Provide the [x, y] coordinate of the cell's center where the given text is located.  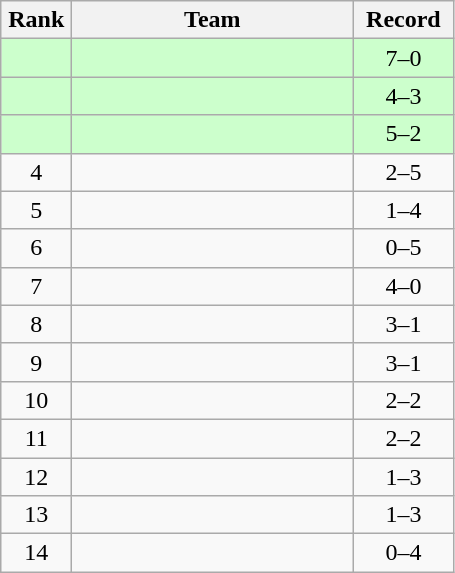
7 [36, 286]
4 [36, 172]
8 [36, 324]
4–3 [404, 96]
12 [36, 477]
5–2 [404, 134]
5 [36, 210]
4–0 [404, 286]
11 [36, 438]
13 [36, 515]
0–5 [404, 248]
1–4 [404, 210]
Team [212, 20]
Record [404, 20]
2–5 [404, 172]
7–0 [404, 58]
0–4 [404, 553]
6 [36, 248]
9 [36, 362]
Rank [36, 20]
14 [36, 553]
10 [36, 400]
